Determine the (x, y) coordinate at the center of the cell enclosing the given text.  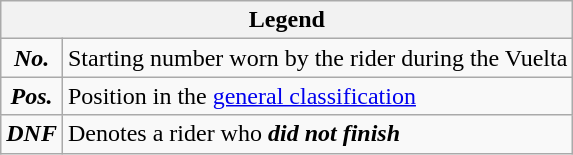
No. (32, 58)
Denotes a rider who did not finish (317, 134)
Position in the general classification (317, 96)
Pos. (32, 96)
Starting number worn by the rider during the Vuelta (317, 58)
DNF (32, 134)
Legend (287, 20)
